Return (x, y) of the center of cell containing provided text 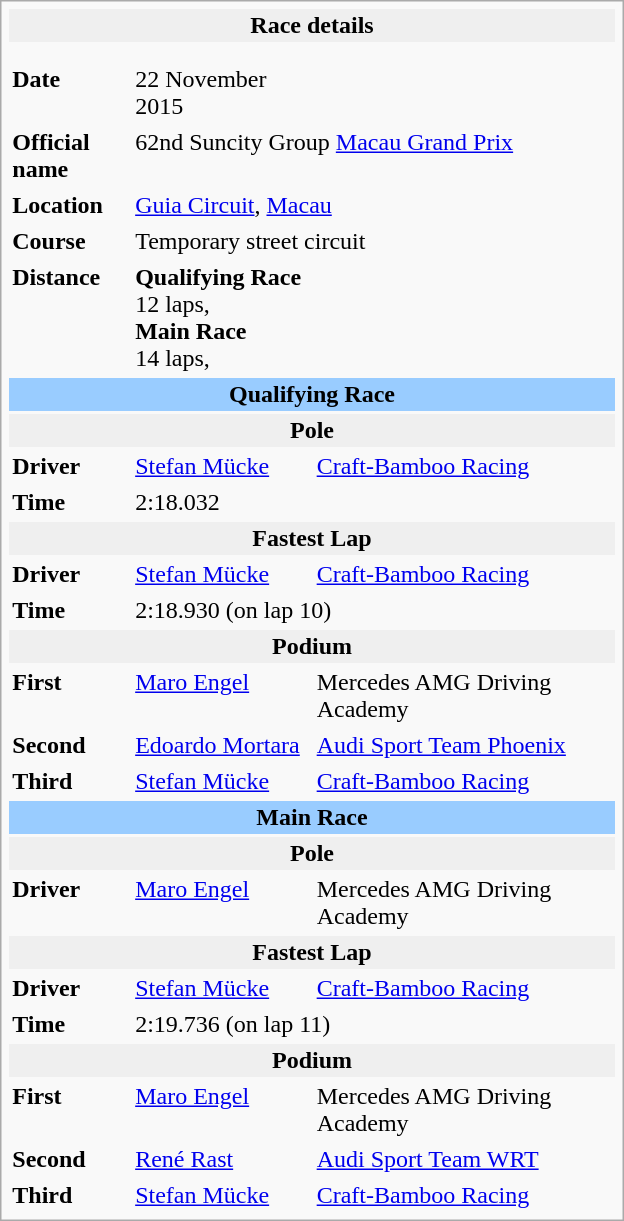
Distance (69, 318)
Race details (312, 26)
Course (69, 242)
22 November 2015 (221, 93)
Qualifying Race (312, 394)
2:18.032 (374, 502)
2:18.930 (on lap 10) (374, 610)
Main Race (312, 818)
62nd Suncity Group Macau Grand Prix (374, 156)
Edoardo Mortara (221, 746)
Date (69, 93)
René Rast (221, 1160)
Guia Circuit, Macau (374, 206)
Qualifying Race12 laps, Main Race14 laps, (374, 318)
Location (69, 206)
Temporary street circuit (374, 242)
Audi Sport Team Phoenix (464, 746)
Official name (69, 156)
Audi Sport Team WRT (464, 1160)
2:19.736 (on lap 11) (374, 1024)
